Determine the (x, y) coordinate at the center of the cell enclosing the given text.  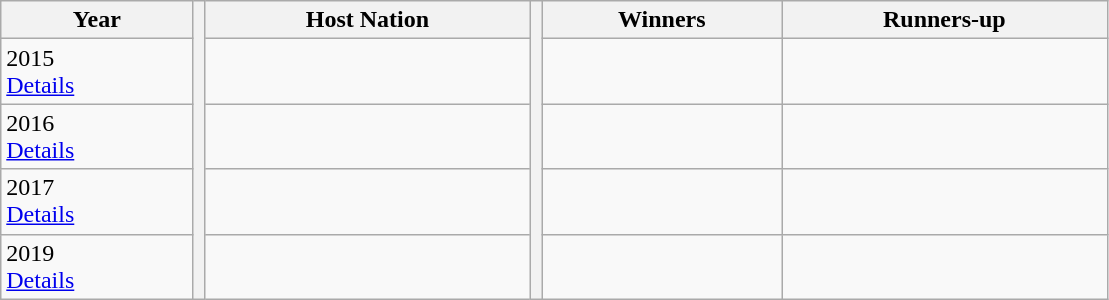
Host Nation (368, 20)
Year (97, 20)
Winners (662, 20)
Runners-up (944, 20)
2015Details (97, 72)
2016Details (97, 136)
2019Details (97, 266)
2017Details (97, 202)
